Return (X, Y) of the center of cell containing provided text 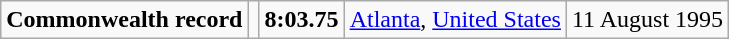
8:03.75 (302, 20)
11 August 1995 (647, 20)
Atlanta, United States (455, 20)
Commonwealth record (124, 20)
